Find where the given text appears and provide that cell's center as (X, Y) coordinate. 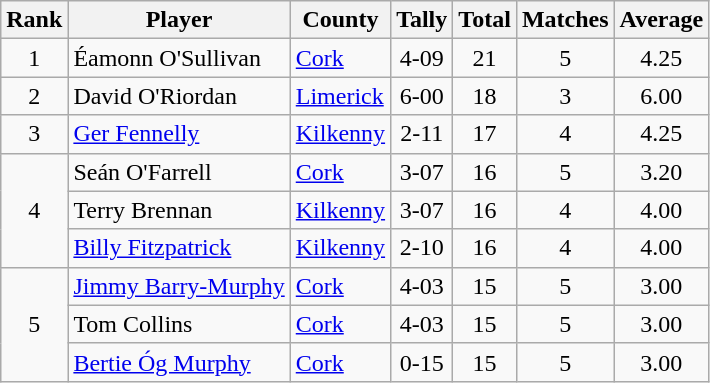
6.00 (662, 96)
1 (34, 58)
County (340, 20)
4-09 (422, 58)
Bertie Óg Murphy (179, 362)
Terry Brennan (179, 210)
Seán O'Farrell (179, 172)
2 (34, 96)
Player (179, 20)
David O'Riordan (179, 96)
Rank (34, 20)
3.20 (662, 172)
Éamonn O'Sullivan (179, 58)
6-00 (422, 96)
21 (485, 58)
Billy Fitzpatrick (179, 248)
2-10 (422, 248)
Limerick (340, 96)
0-15 (422, 362)
Ger Fennelly (179, 134)
17 (485, 134)
2-11 (422, 134)
Tom Collins (179, 324)
Tally (422, 20)
Jimmy Barry-Murphy (179, 286)
Average (662, 20)
Total (485, 20)
Matches (565, 20)
18 (485, 96)
